Capture the cell that displays the provided text and extract its [X, Y] central coordinate. 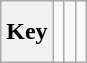
Key [27, 32]
